Determine the (x, y) coordinate at the center of the cell enclosing the given text.  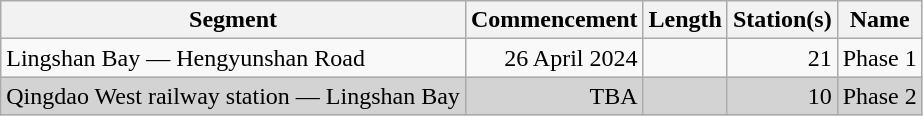
Name (880, 20)
Station(s) (782, 20)
10 (782, 96)
TBA (554, 96)
Commencement (554, 20)
Qingdao West railway station — Lingshan Bay (234, 96)
21 (782, 58)
Phase 1 (880, 58)
Segment (234, 20)
Lingshan Bay — Hengyunshan Road (234, 58)
Length (685, 20)
26 April 2024 (554, 58)
Phase 2 (880, 96)
